Provide the [x, y] coordinate of the cell's center where the given text is located.  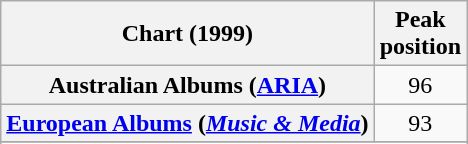
European Albums (Music & Media) [188, 123]
Australian Albums (ARIA) [188, 85]
96 [420, 85]
93 [420, 123]
Peakposition [420, 34]
Chart (1999) [188, 34]
